From the cell containing the given text, extract its center point as (X, Y) coordinate. 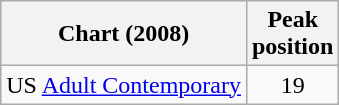
Peakposition (292, 34)
US Adult Contemporary (124, 85)
Chart (2008) (124, 34)
19 (292, 85)
